Scan for the cell matching the given text and deliver its (x, y) coordinate at center. 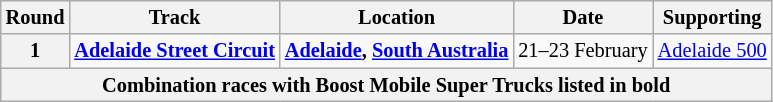
Date (582, 17)
1 (36, 51)
21–23 February (582, 51)
Location (396, 17)
Adelaide 500 (712, 51)
Supporting (712, 17)
Combination races with Boost Mobile Super Trucks listed in bold (386, 85)
Round (36, 17)
Track (174, 17)
Adelaide, South Australia (396, 51)
Adelaide Street Circuit (174, 51)
